Return the (X, Y) coordinate for the center point of the cell that contains the specified text.  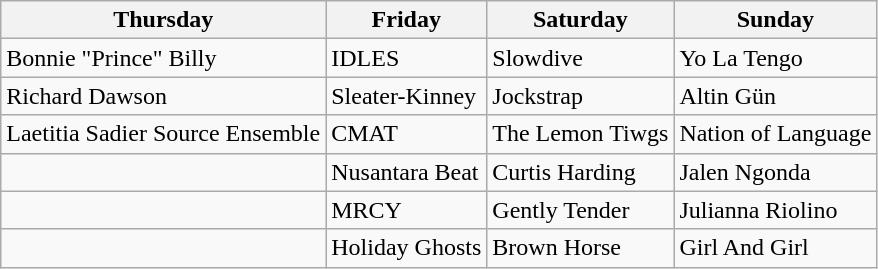
Friday (406, 20)
IDLES (406, 58)
Nation of Language (776, 134)
Nusantara Beat (406, 172)
MRCY (406, 210)
The Lemon Tiwgs (580, 134)
Sleater-Kinney (406, 96)
Holiday Ghosts (406, 248)
Bonnie "Prince" Billy (164, 58)
Altin Gün (776, 96)
Julianna Riolino (776, 210)
Curtis Harding (580, 172)
Richard Dawson (164, 96)
Jalen Ngonda (776, 172)
Sunday (776, 20)
Yo La Tengo (776, 58)
Saturday (580, 20)
CMAT (406, 134)
Gently Tender (580, 210)
Laetitia Sadier Source Ensemble (164, 134)
Jockstrap (580, 96)
Girl And Girl (776, 248)
Thursday (164, 20)
Slowdive (580, 58)
Brown Horse (580, 248)
